Capture the cell that displays the provided text and extract its [X, Y] central coordinate. 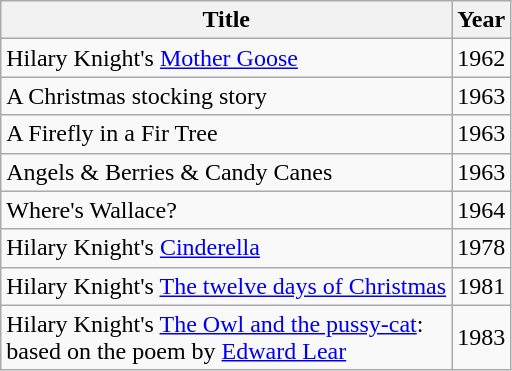
Title [226, 20]
1978 [482, 248]
1962 [482, 58]
1964 [482, 210]
Hilary Knight's The Owl and the pussy-cat:based on the poem by Edward Lear [226, 338]
Year [482, 20]
Hilary Knight's The twelve days of Christmas [226, 286]
1981 [482, 286]
A Christmas stocking story [226, 96]
Hilary Knight's Mother Goose [226, 58]
Hilary Knight's Cinderella [226, 248]
Angels & Berries & Candy Canes [226, 172]
1983 [482, 338]
Where's Wallace? [226, 210]
A Firefly in a Fir Tree [226, 134]
